Determine the (X, Y) coordinate at the center of the cell enclosing the given text.  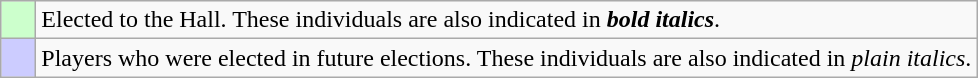
Players who were elected in future elections. These individuals are also indicated in plain italics. (506, 58)
Elected to the Hall. These individuals are also indicated in bold italics. (506, 20)
